Provide the [X, Y] coordinate of the cell's center where the given text is located.  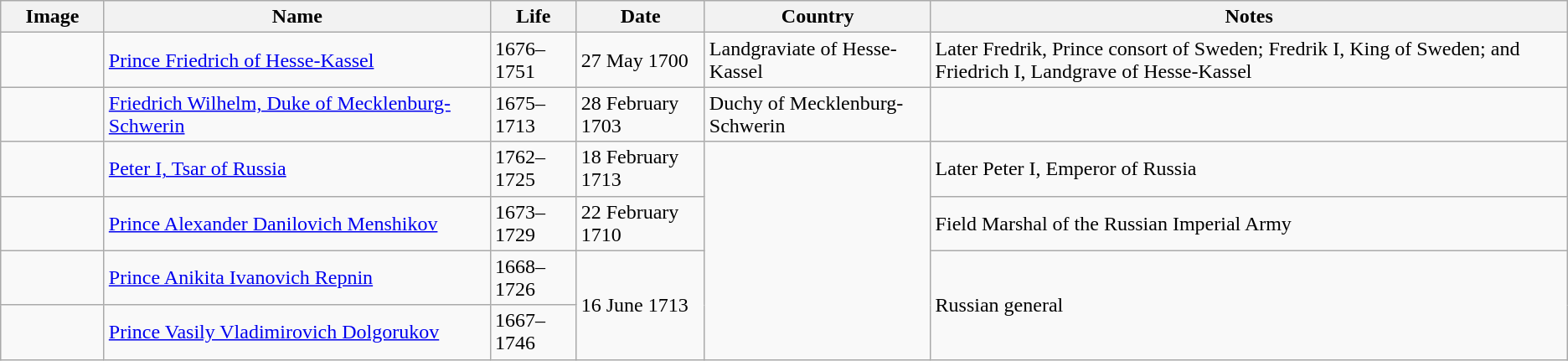
Notes [1249, 17]
Prince Vasily Vladimirovich Dolgorukov [297, 332]
16 June 1713 [640, 305]
Prince Anikita Ivanovich Repnin [297, 278]
Friedrich Wilhelm, Duke of Mecklenburg-Schwerin [297, 114]
1668–1726 [533, 278]
Prince Alexander Danilovich Menshikov [297, 223]
Country [818, 17]
18 February 1713 [640, 169]
1676–1751 [533, 60]
Peter I, Tsar of Russia [297, 169]
Duchy of Mecklenburg-Schwerin [818, 114]
Image [53, 17]
Field Marshal of the Russian Imperial Army [1249, 223]
1667–1746 [533, 332]
Name [297, 17]
Life [533, 17]
Date [640, 17]
Later Peter I, Emperor of Russia [1249, 169]
Later Fredrik, Prince consort of Sweden; Fredrik I, King of Sweden; and Friedrich I, Landgrave of Hesse-Kassel [1249, 60]
1673–1729 [533, 223]
Russian general [1249, 305]
28 February 1703 [640, 114]
Prince Friedrich of Hesse-Kassel [297, 60]
1675–1713 [533, 114]
27 May 1700 [640, 60]
1762–1725 [533, 169]
Landgraviate of Hesse-Kassel [818, 60]
22 February 1710 [640, 223]
